Return the [x, y] coordinate for the center point of the cell that contains the specified text.  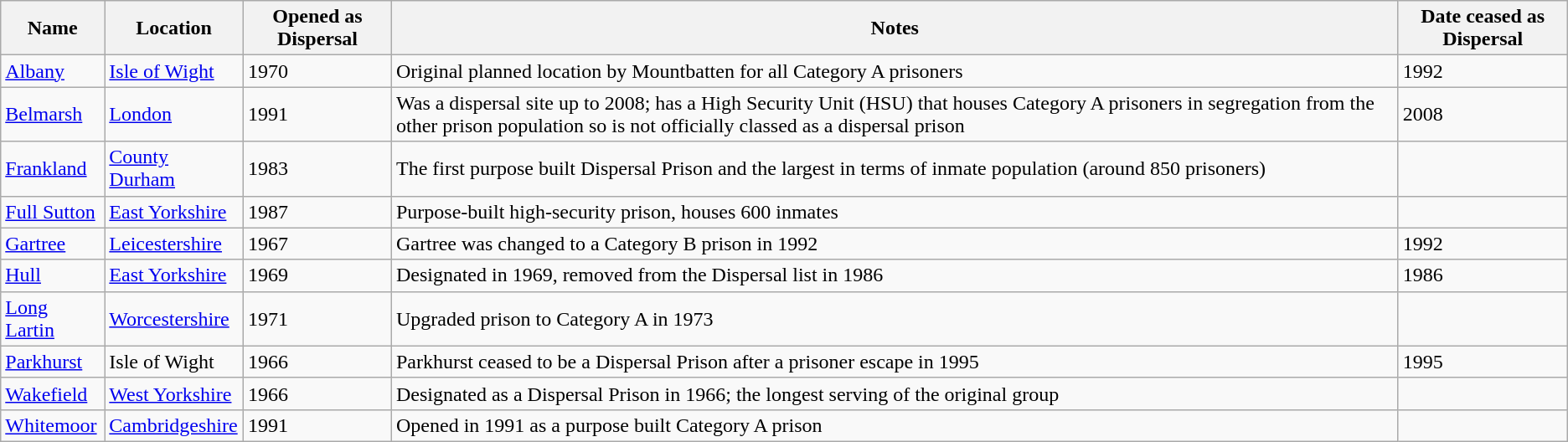
Name [53, 28]
Long Lartin [53, 318]
Cambridgeshire [174, 425]
Belmarsh [53, 114]
Leicestershire [174, 244]
1969 [317, 275]
Purpose-built high-security prison, houses 600 inmates [895, 212]
1987 [317, 212]
Albany [53, 71]
Gartree was changed to a Category B prison in 1992 [895, 244]
Parkhurst [53, 362]
1983 [317, 169]
Wakefield [53, 393]
Original planned location by Mountbatten for all Category A prisoners [895, 71]
Parkhurst ceased to be a Dispersal Prison after a prisoner escape in 1995 [895, 362]
1967 [317, 244]
Full Sutton [53, 212]
Gartree [53, 244]
1995 [1483, 362]
London [174, 114]
Whitemoor [53, 425]
Opened in 1991 as a purpose built Category A prison [895, 425]
Opened as Dispersal [317, 28]
Frankland [53, 169]
Designated as a Dispersal Prison in 1966; the longest serving of the original group [895, 393]
The first purpose built Dispersal Prison and the largest in terms of inmate population (around 850 prisoners) [895, 169]
Date ceased as Dispersal [1483, 28]
West Yorkshire [174, 393]
Upgraded prison to Category A in 1973 [895, 318]
Location [174, 28]
1970 [317, 71]
Notes [895, 28]
1986 [1483, 275]
Designated in 1969, removed from the Dispersal list in 1986 [895, 275]
Hull [53, 275]
1971 [317, 318]
County Durham [174, 169]
2008 [1483, 114]
Worcestershire [174, 318]
